Search for the cell housing the specified text and yield its (X, Y) center coordinate. 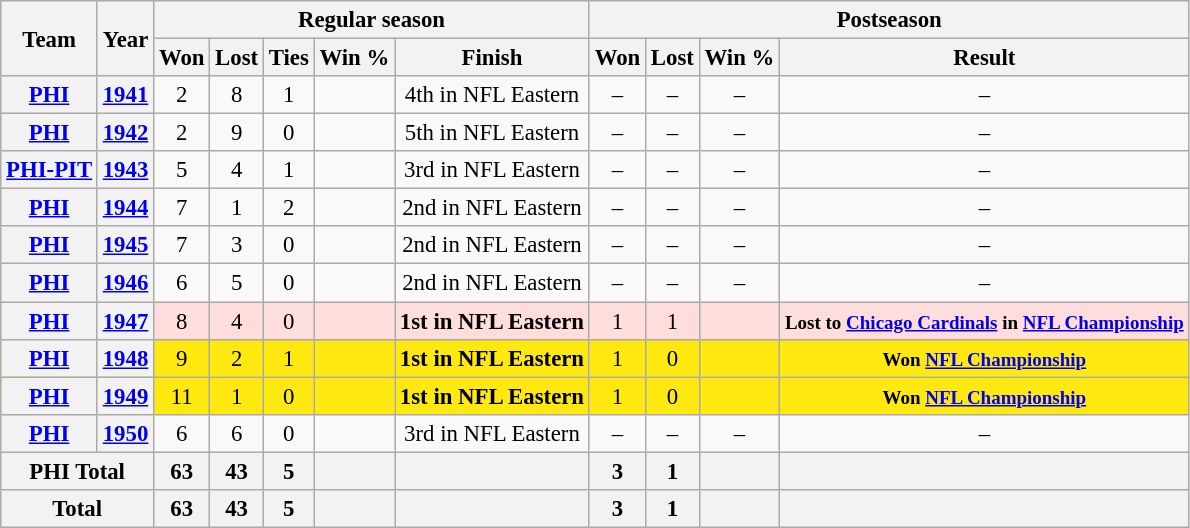
1948 (125, 358)
4th in NFL Eastern (492, 95)
1941 (125, 95)
PHI-PIT (50, 170)
Regular season (372, 20)
Year (125, 38)
Ties (288, 58)
1945 (125, 245)
1949 (125, 396)
Postseason (889, 20)
5th in NFL Eastern (492, 133)
1942 (125, 133)
1944 (125, 208)
Finish (492, 58)
1943 (125, 170)
11 (182, 396)
Result (984, 58)
1946 (125, 283)
Lost to Chicago Cardinals in NFL Championship (984, 321)
PHI Total (78, 471)
Team (50, 38)
Total (78, 509)
1950 (125, 433)
1947 (125, 321)
